Return the [X, Y] coordinate for the center point of the cell that contains the specified text.  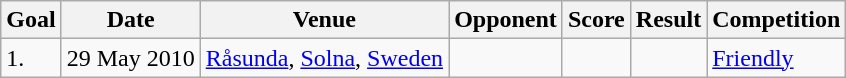
Opponent [506, 20]
1. [31, 58]
Friendly [776, 58]
Venue [324, 20]
Råsunda, Solna, Sweden [324, 58]
Result [668, 20]
Competition [776, 20]
29 May 2010 [130, 58]
Date [130, 20]
Goal [31, 20]
Score [596, 20]
